Return the [X, Y] coordinate for the center point of the cell that contains the specified text.  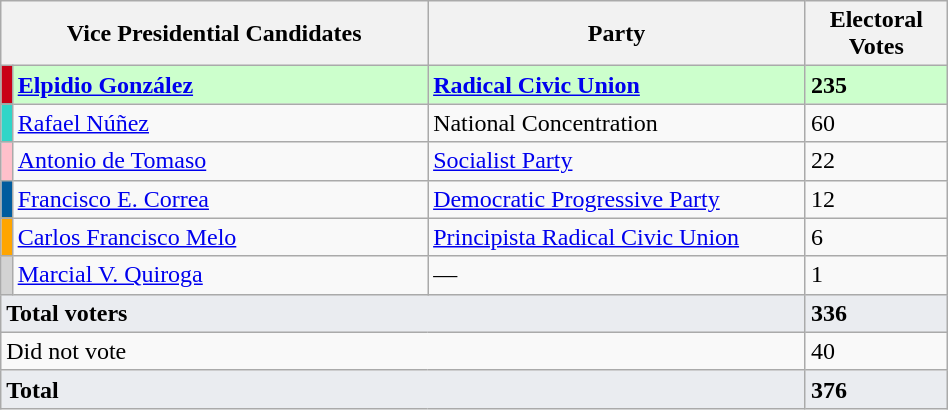
12 [876, 199]
Total voters [404, 313]
Democratic Progressive Party [617, 199]
Socialist Party [617, 161]
Elpidio González [220, 85]
235 [876, 85]
336 [876, 313]
National Concentration [617, 123]
Rafael Núñez [220, 123]
Carlos Francisco Melo [220, 237]
Marcial V. Quiroga [220, 275]
40 [876, 351]
Did not vote [404, 351]
Total [404, 389]
Electoral Votes [876, 34]
Francisco E. Correa [220, 199]
60 [876, 123]
— [617, 275]
376 [876, 389]
6 [876, 237]
Vice Presidential Candidates [214, 34]
1 [876, 275]
Principista Radical Civic Union [617, 237]
22 [876, 161]
Radical Civic Union [617, 85]
Party [617, 34]
Antonio de Tomaso [220, 161]
